Return [x, y] of the center of cell containing provided text 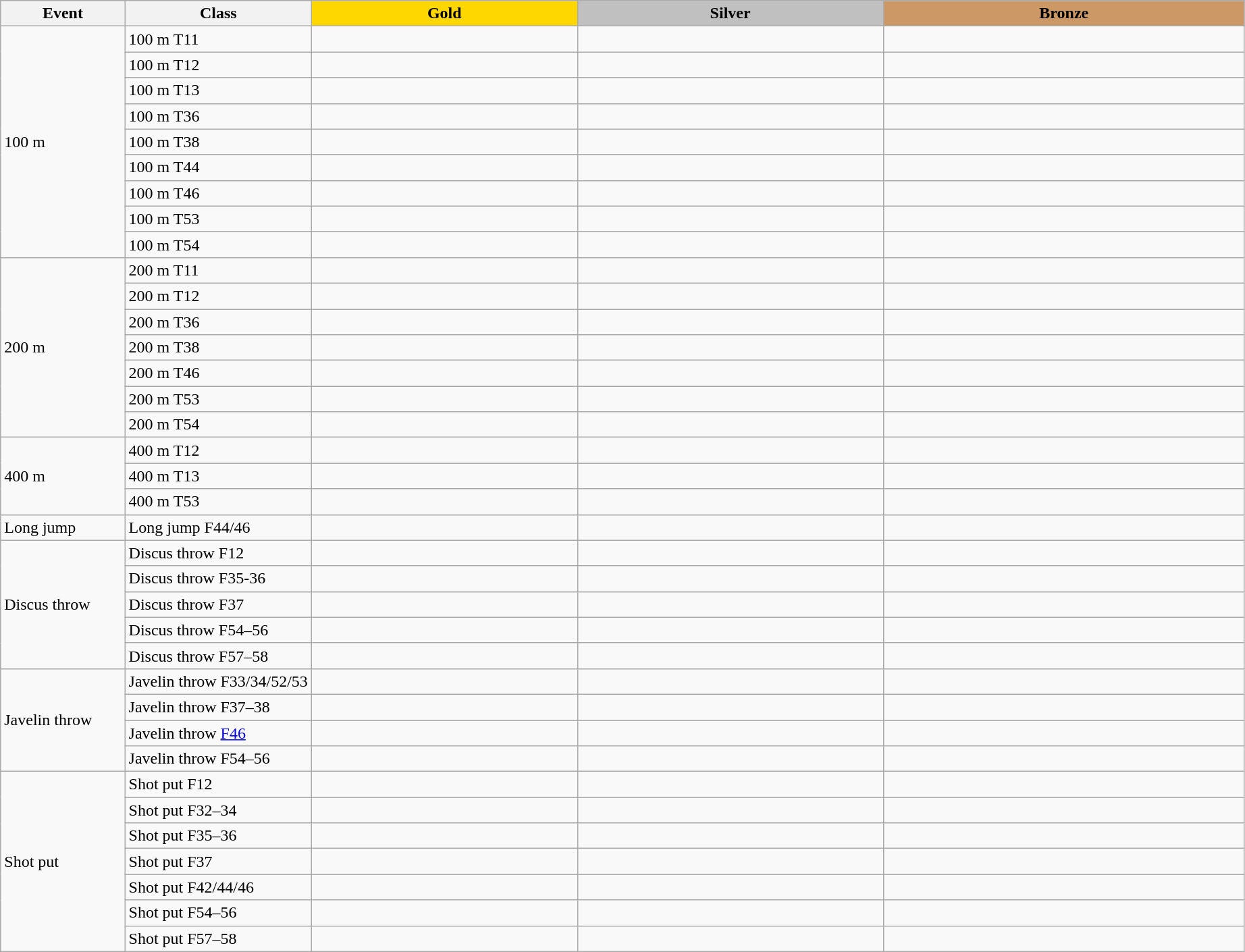
100 m T46 [218, 193]
400 m [63, 476]
Discus throw F35-36 [218, 579]
Shot put F12 [218, 785]
Discus throw [63, 604]
200 m T46 [218, 373]
Shot put F37 [218, 862]
100 m T54 [218, 244]
200 m T53 [218, 399]
Event [63, 14]
Silver [731, 14]
Shot put F57–58 [218, 938]
100 m T44 [218, 167]
Discus throw F54–56 [218, 630]
Long jump [63, 527]
Shot put F42/44/46 [218, 887]
Bronze [1064, 14]
100 m T53 [218, 219]
100 m T36 [218, 116]
400 m T12 [218, 450]
Javelin throw F46 [218, 733]
100 m T13 [218, 90]
Gold [444, 14]
100 m [63, 142]
Class [218, 14]
Shot put F32–34 [218, 810]
Discus throw F37 [218, 604]
Javelin throw F33/34/52/53 [218, 681]
400 m T13 [218, 476]
Javelin throw [63, 720]
400 m T53 [218, 502]
Discus throw F57–58 [218, 656]
Javelin throw F54–56 [218, 759]
100 m T11 [218, 39]
Shot put F54–56 [218, 913]
Javelin throw F37–38 [218, 707]
100 m T38 [218, 142]
200 m T36 [218, 322]
Shot put [63, 862]
Discus throw F12 [218, 553]
Long jump F44/46 [218, 527]
200 m [63, 347]
200 m T38 [218, 348]
100 m T12 [218, 65]
200 m T12 [218, 296]
200 m T11 [218, 270]
200 m T54 [218, 425]
Shot put F35–36 [218, 836]
